From the cell containing the given text, extract its center point as [X, Y] coordinate. 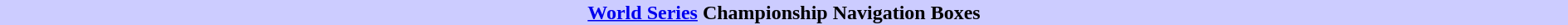
World Series Championship Navigation Boxes [784, 12]
